For the text-containing cell, return its midpoint in (X, Y) coordinate format. 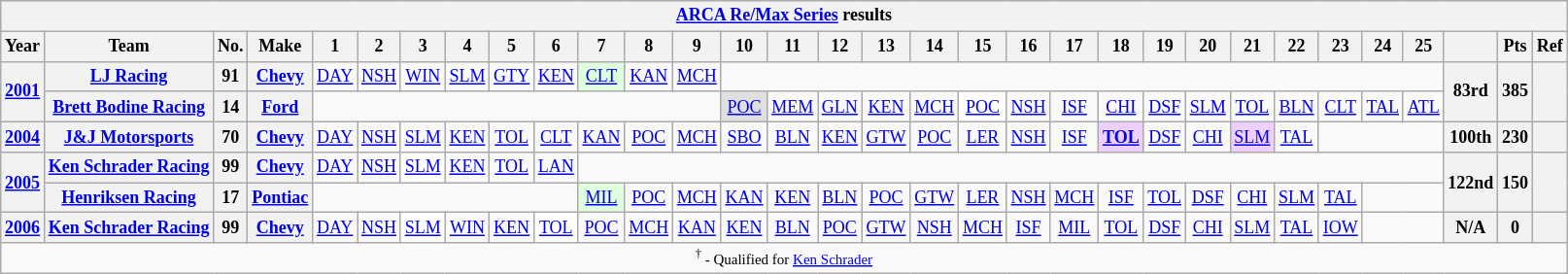
6 (556, 47)
83rd (1471, 91)
100th (1471, 136)
2004 (23, 136)
11 (793, 47)
16 (1028, 47)
GTY (512, 76)
19 (1164, 47)
IOW (1341, 227)
† - Qualified for Ken Schrader (784, 258)
2001 (23, 91)
10 (744, 47)
15 (983, 47)
20 (1208, 47)
2005 (23, 183)
GLN (840, 107)
MEM (793, 107)
12 (840, 47)
No. (231, 47)
4 (467, 47)
25 (1423, 47)
Ford (280, 107)
Pts (1516, 47)
5 (512, 47)
ATL (1423, 107)
22 (1297, 47)
J&J Motorsports (128, 136)
LAN (556, 167)
Make (280, 47)
Team (128, 47)
2006 (23, 227)
230 (1516, 136)
2 (379, 47)
18 (1121, 47)
24 (1382, 47)
Henriksen Racing (128, 198)
0 (1516, 227)
1 (335, 47)
N/A (1471, 227)
122nd (1471, 183)
Brett Bodine Racing (128, 107)
13 (886, 47)
23 (1341, 47)
SBO (744, 136)
3 (423, 47)
385 (1516, 91)
21 (1252, 47)
70 (231, 136)
ARCA Re/Max Series results (784, 16)
LJ Racing (128, 76)
91 (231, 76)
9 (697, 47)
Pontiac (280, 198)
Year (23, 47)
8 (649, 47)
7 (601, 47)
Ref (1550, 47)
150 (1516, 183)
